For the text-containing cell, return its midpoint in [X, Y] coordinate format. 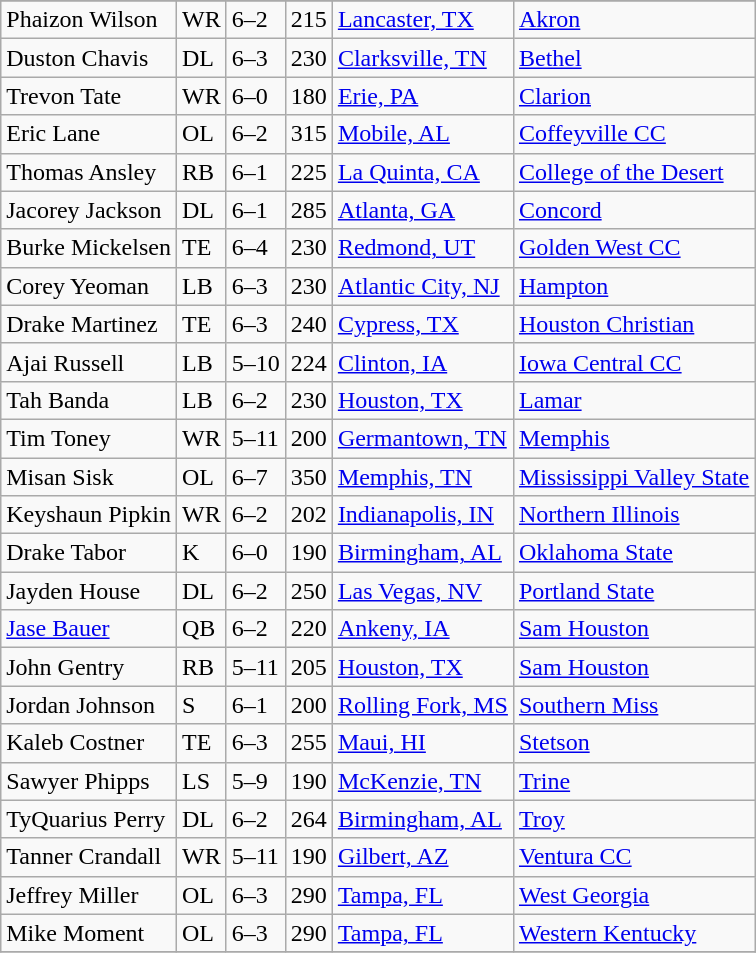
Stetson [634, 743]
Clarion [634, 96]
Thomas Ansley [89, 172]
180 [308, 96]
6–4 [256, 248]
Corey Yeoman [89, 286]
215 [308, 20]
La Quinta, CA [422, 172]
Ventura CC [634, 857]
Tah Banda [89, 400]
Erie, PA [422, 96]
Mississippi Valley State [634, 477]
Houston Christian [634, 324]
Hampton [634, 286]
Trevon Tate [89, 96]
Northern Illinois [634, 515]
Misan Sisk [89, 477]
Western Kentucky [634, 933]
350 [308, 477]
Jordan Johnson [89, 705]
College of the Desert [634, 172]
Las Vegas, NV [422, 591]
Drake Tabor [89, 553]
Sawyer Phipps [89, 781]
255 [308, 743]
Iowa Central CC [634, 362]
West Georgia [634, 895]
Germantown, TN [422, 438]
Bethel [634, 58]
John Gentry [89, 667]
205 [308, 667]
264 [308, 819]
225 [308, 172]
TyQuarius Perry [89, 819]
Maui, HI [422, 743]
Golden West CC [634, 248]
220 [308, 629]
Clinton, IA [422, 362]
Gilbert, AZ [422, 857]
240 [308, 324]
5–9 [256, 781]
Tim Toney [89, 438]
Southern Miss [634, 705]
S [201, 705]
Lamar [634, 400]
Burke Mickelsen [89, 248]
Atlantic City, NJ [422, 286]
Mike Moment [89, 933]
Mobile, AL [422, 134]
Eric Lane [89, 134]
285 [308, 210]
Ajai Russell [89, 362]
Oklahoma State [634, 553]
K [201, 553]
Portland State [634, 591]
5–10 [256, 362]
250 [308, 591]
Memphis [634, 438]
Troy [634, 819]
Kaleb Costner [89, 743]
Indianapolis, IN [422, 515]
Ankeny, IA [422, 629]
Memphis, TN [422, 477]
Jacorey Jackson [89, 210]
202 [308, 515]
Rolling Fork, MS [422, 705]
Atlanta, GA [422, 210]
Concord [634, 210]
Jase Bauer [89, 629]
QB [201, 629]
Cypress, TX [422, 324]
6–7 [256, 477]
Duston Chavis [89, 58]
Keyshaun Pipkin [89, 515]
LS [201, 781]
Akron [634, 20]
315 [308, 134]
Jeffrey Miller [89, 895]
Phaizon Wilson [89, 20]
Drake Martinez [89, 324]
Trine [634, 781]
224 [308, 362]
Tanner Crandall [89, 857]
Redmond, UT [422, 248]
Clarksville, TN [422, 58]
Coffeyville CC [634, 134]
McKenzie, TN [422, 781]
Jayden House [89, 591]
Lancaster, TX [422, 20]
